Extract the [x, y] coordinate from the center of the cell holding the provided text.  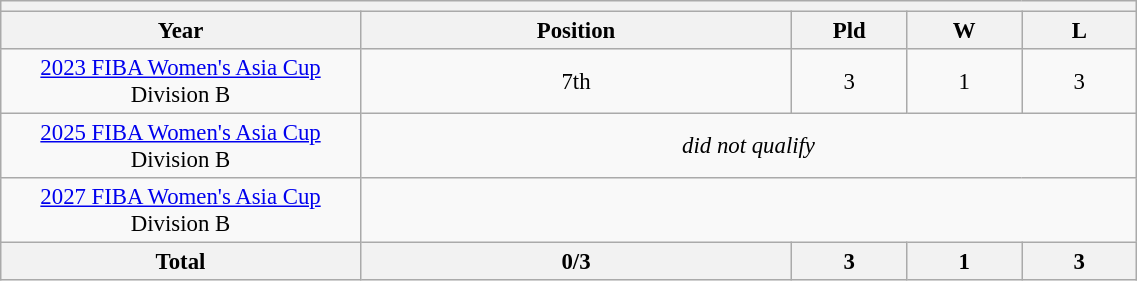
Year [181, 31]
did not qualify [748, 146]
Pld [850, 31]
0/3 [576, 262]
2023 FIBA Women's Asia Cup Division B [181, 82]
Position [576, 31]
W [964, 31]
7th [576, 82]
2027 FIBA Women's Asia Cup Division B [181, 210]
Total [181, 262]
2025 FIBA Women's Asia Cup Division B [181, 146]
L [1080, 31]
